Search for the cell housing the specified text and yield its (X, Y) center coordinate. 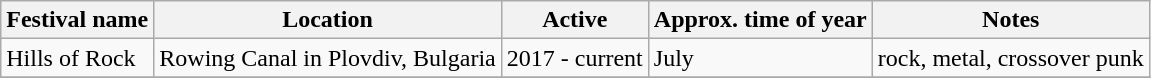
Rowing Canal in Plovdiv, Bulgaria (328, 58)
Location (328, 20)
rock, metal, crossover punk (1010, 58)
Notes (1010, 20)
Approx. time of year (760, 20)
Hills of Rock (78, 58)
Festival name (78, 20)
2017 - current (574, 58)
Active (574, 20)
July (760, 58)
